Output the [x, y] coordinate of the center of the cell containing the given text.  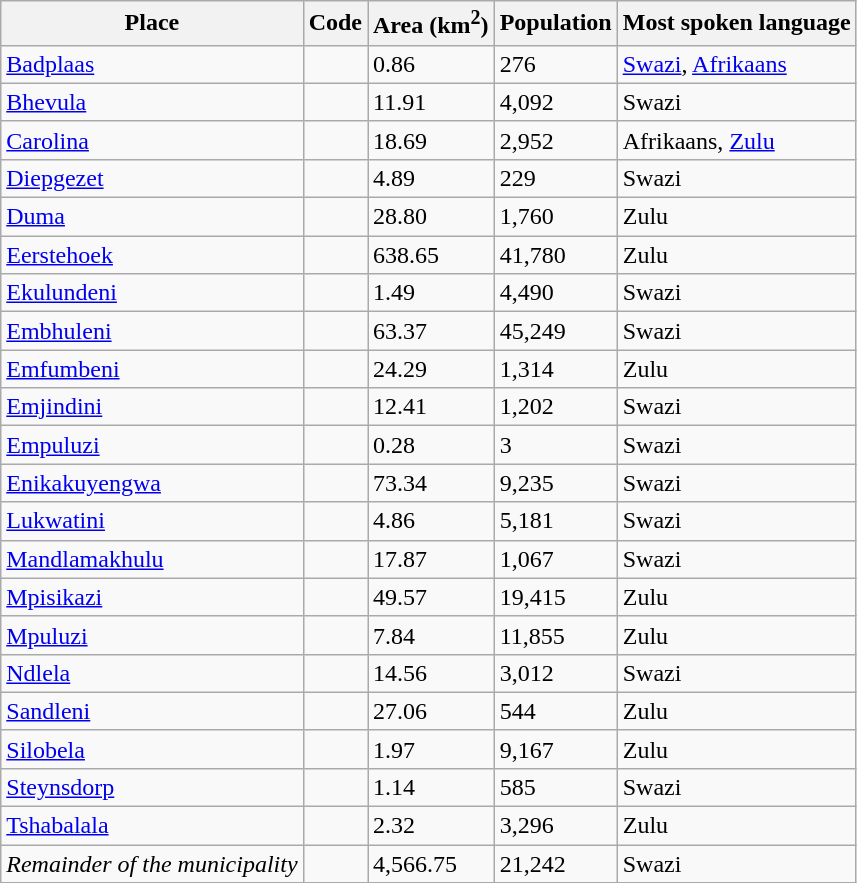
27.06 [432, 711]
1,760 [556, 217]
3,012 [556, 673]
14.56 [432, 673]
Ndlela [152, 673]
11.91 [432, 102]
2.32 [432, 826]
Mandlamakhulu [152, 559]
Carolina [152, 140]
3 [556, 445]
73.34 [432, 483]
11,855 [556, 635]
Silobela [152, 749]
3,296 [556, 826]
7.84 [432, 635]
Bhevula [152, 102]
Remainder of the municipality [152, 864]
21,242 [556, 864]
18.69 [432, 140]
Swazi, Afrikaans [736, 64]
Most spoken language [736, 24]
1.97 [432, 749]
Place [152, 24]
0.86 [432, 64]
Population [556, 24]
Code [335, 24]
1.14 [432, 787]
24.29 [432, 369]
Eerstehoek [152, 255]
Duma [152, 217]
0.28 [432, 445]
19,415 [556, 597]
5,181 [556, 521]
4.89 [432, 178]
Lukwatini [152, 521]
Enikakuyengwa [152, 483]
Emjindini [152, 407]
9,167 [556, 749]
Badplaas [152, 64]
Mpisikazi [152, 597]
544 [556, 711]
638.65 [432, 255]
9,235 [556, 483]
Mpuluzi [152, 635]
49.57 [432, 597]
4,092 [556, 102]
4,490 [556, 293]
Embhuleni [152, 331]
41,780 [556, 255]
2,952 [556, 140]
Emfumbeni [152, 369]
Area (km2) [432, 24]
Empuluzi [152, 445]
45,249 [556, 331]
1,202 [556, 407]
Steynsdorp [152, 787]
229 [556, 178]
63.37 [432, 331]
Diepgezet [152, 178]
4.86 [432, 521]
Sandleni [152, 711]
1.49 [432, 293]
1,067 [556, 559]
585 [556, 787]
28.80 [432, 217]
Afrikaans, Zulu [736, 140]
Ekulundeni [152, 293]
276 [556, 64]
1,314 [556, 369]
Tshabalala [152, 826]
4,566.75 [432, 864]
12.41 [432, 407]
17.87 [432, 559]
